Return (X, Y) of the center of cell containing provided text 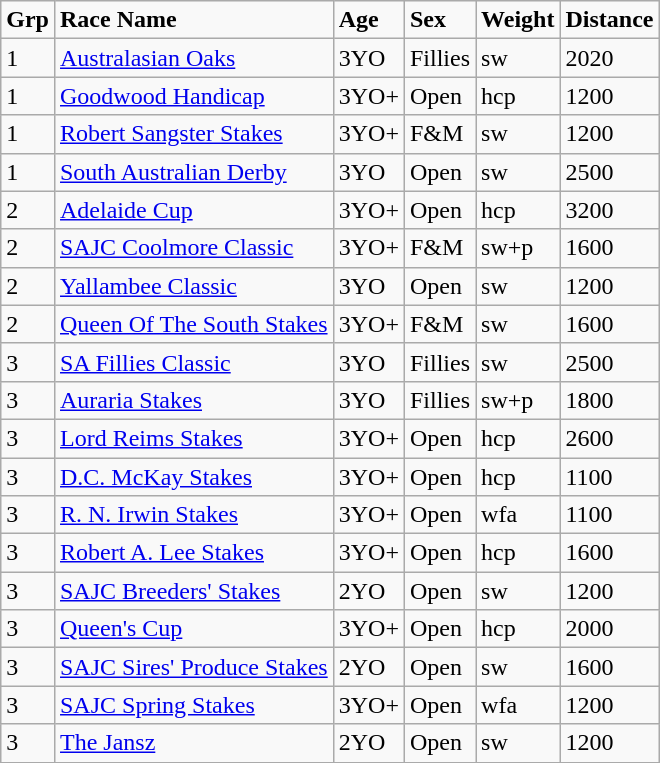
Auraria Stakes (194, 400)
Grp (28, 20)
The Jansz (194, 743)
Distance (610, 20)
R. N. Irwin Stakes (194, 515)
SAJC Spring Stakes (194, 705)
D.C. McKay Stakes (194, 477)
SAJC Breeders' Stakes (194, 591)
Race Name (194, 20)
Adelaide Cup (194, 210)
3200 (610, 210)
Australasian Oaks (194, 58)
Sex (440, 20)
Weight (518, 20)
South Australian Derby (194, 172)
2000 (610, 629)
SAJC Coolmore Classic (194, 248)
2020 (610, 58)
Queen Of The South Stakes (194, 324)
Goodwood Handicap (194, 96)
1800 (610, 400)
Robert A. Lee Stakes (194, 553)
2600 (610, 438)
Yallambee Classic (194, 286)
Robert Sangster Stakes (194, 134)
Queen's Cup (194, 629)
SA Fillies Classic (194, 362)
Age (368, 20)
Lord Reims Stakes (194, 438)
SAJC Sires' Produce Stakes (194, 667)
